Determine the (X, Y) coordinate at the center of the cell enclosing the given text.  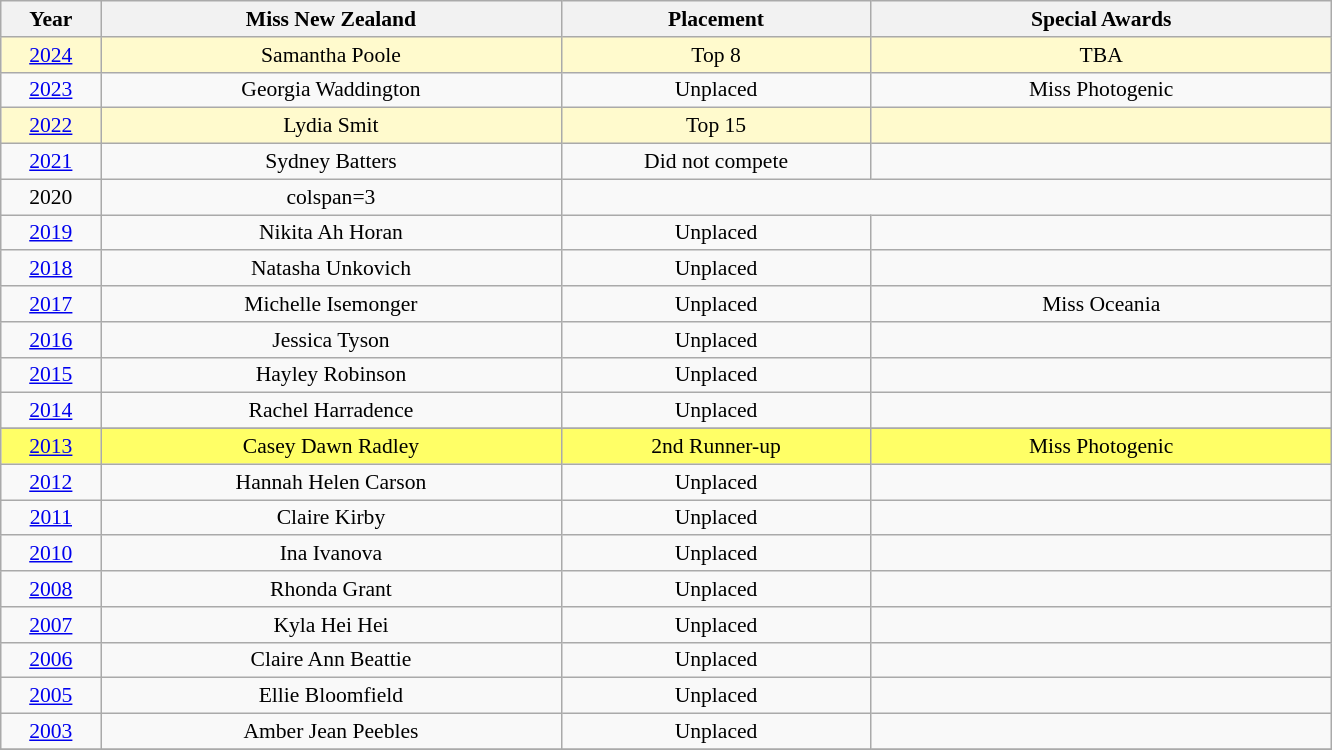
2011 (51, 518)
Kyla Hei Hei (331, 625)
2015 (51, 375)
2008 (51, 589)
Hayley Robinson (331, 375)
Nikita Ah Horan (331, 233)
Did not compete (716, 162)
Michelle Isemonger (331, 304)
colspan=3 (331, 197)
2019 (51, 233)
Miss New Zealand (331, 19)
Miss Oceania (1101, 304)
Ina Ivanova (331, 554)
2nd Runner-up (716, 447)
2018 (51, 269)
Rachel Harradence (331, 411)
Year (51, 19)
2012 (51, 482)
TBA (1101, 55)
2010 (51, 554)
Hannah Helen Carson (331, 482)
2024 (51, 55)
Ellie Bloomfield (331, 696)
Casey Dawn Radley (331, 447)
Top 15 (716, 126)
2021 (51, 162)
Georgia Waddington (331, 90)
Sydney Batters (331, 162)
Amber Jean Peebles (331, 732)
2016 (51, 340)
Jessica Tyson (331, 340)
Claire Ann Beattie (331, 660)
2014 (51, 411)
2013 (51, 447)
Samantha Poole (331, 55)
2003 (51, 732)
2022 (51, 126)
2005 (51, 696)
Special Awards (1101, 19)
Claire Kirby (331, 518)
Placement (716, 19)
Rhonda Grant (331, 589)
Top 8 (716, 55)
2007 (51, 625)
2017 (51, 304)
2020 (51, 197)
Lydia Smit (331, 126)
2006 (51, 660)
2023 (51, 90)
Natasha Unkovich (331, 269)
